Provide the [x, y] coordinate of the cell's center where the given text is located.  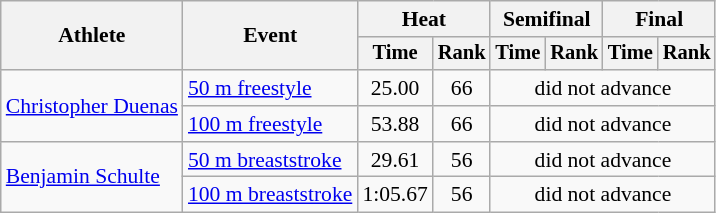
100 m breaststroke [270, 195]
29.61 [394, 160]
Semifinal [546, 19]
53.88 [394, 124]
Event [270, 36]
50 m breaststroke [270, 160]
100 m freestyle [270, 124]
25.00 [394, 88]
Heat [424, 19]
Final [659, 19]
1:05.67 [394, 195]
Athlete [92, 36]
Christopher Duenas [92, 106]
50 m freestyle [270, 88]
Benjamin Schulte [92, 178]
